Output the [x, y] coordinate of the center of the cell containing the given text.  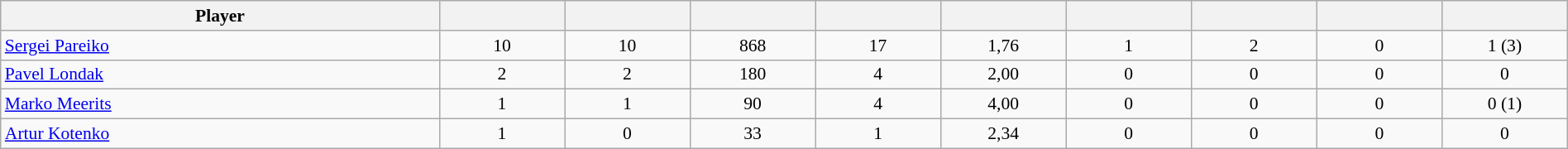
Pavel Londak [220, 74]
90 [753, 104]
2,00 [1003, 74]
Artur Kotenko [220, 134]
868 [753, 46]
4,00 [1003, 104]
Marko Meerits [220, 104]
180 [753, 74]
0 (1) [1505, 104]
Sergei Pareiko [220, 46]
2,34 [1003, 134]
1,76 [1003, 46]
33 [753, 134]
17 [878, 46]
Player [220, 16]
1 (3) [1505, 46]
